Find where the given text appears and provide that cell's center as (x, y) coordinate. 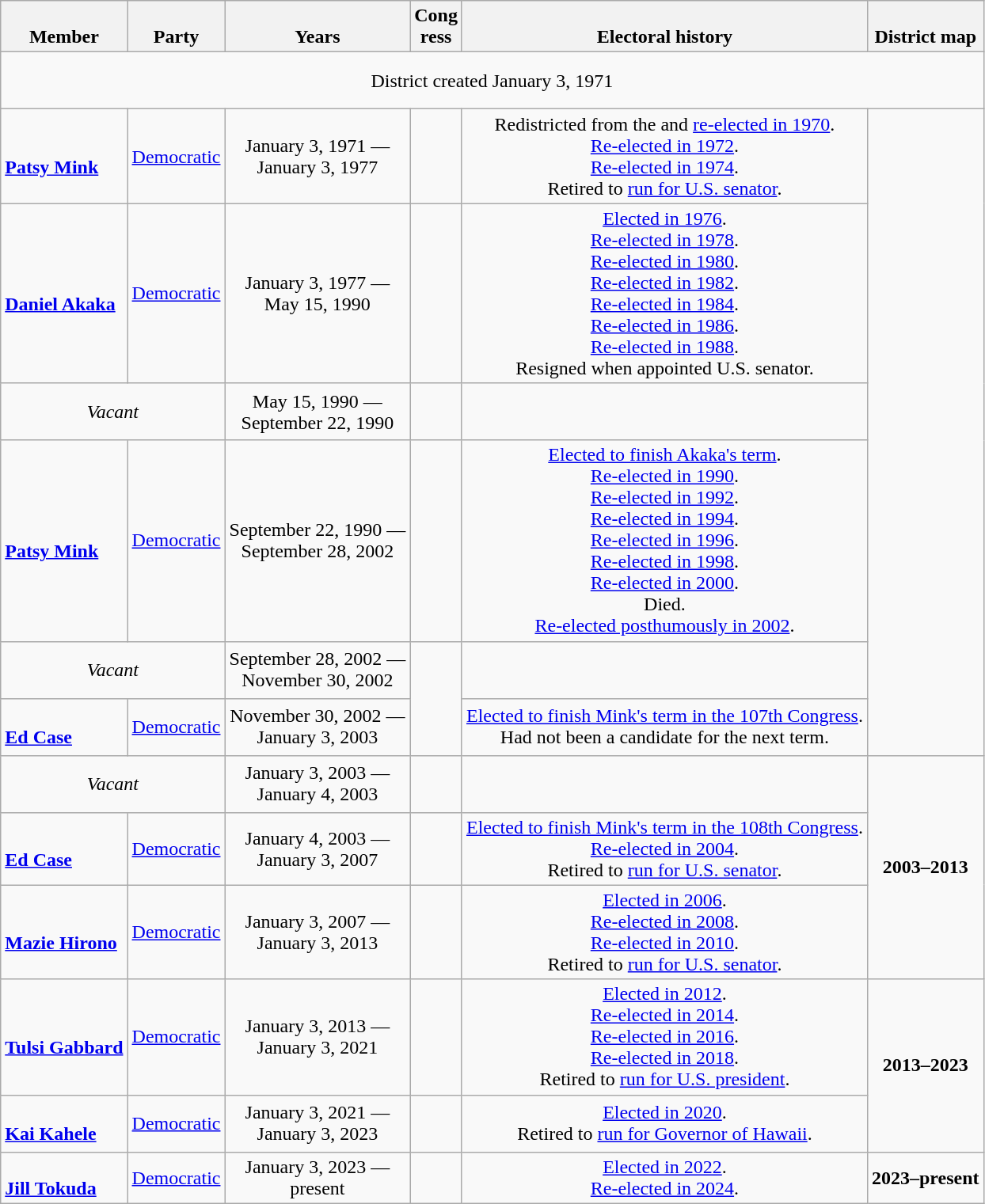
January 3, 1977 —May 15, 1990 (318, 293)
District created January 3, 1971 (492, 81)
2013–2023 (925, 1065)
Elected to finish Mink's term in the 108th Congress.Re-elected in 2004.Retired to run for U.S. senator. (664, 849)
January 3, 2023 —present (318, 1178)
Member (64, 27)
Elected in 2012.Re-elected in 2014.Re-elected in 2016.Re-elected in 2018.Retired to run for U.S. president. (664, 1037)
November 30, 2002 —January 3, 2003 (318, 727)
Jill Tokuda (64, 1178)
2003–2013 (925, 868)
Kai Kahele (64, 1123)
September 22, 1990 —September 28, 2002 (318, 541)
January 3, 2021 —January 3, 2023 (318, 1123)
Elected to finish Mink's term in the 107th Congress.Had not been a candidate for the next term. (664, 727)
District map (925, 27)
Years (318, 27)
Mazie Hirono (64, 932)
May 15, 1990 —September 22, 1990 (318, 412)
January 3, 1971 —January 3, 1977 (318, 157)
Electoral history (664, 27)
Tulsi Gabbard (64, 1037)
Redistricted from the and re-elected in 1970.Re-elected in 1972.Re-elected in 1974.Retired to run for U.S. senator. (664, 157)
January 4, 2003 —January 3, 2007 (318, 849)
Elected in 2020.Retired to run for Governor of Hawaii. (664, 1123)
January 3, 2007 —January 3, 2013 (318, 932)
Party (176, 27)
September 28, 2002 —November 30, 2002 (318, 670)
Daniel Akaka (64, 293)
January 3, 2003 —January 4, 2003 (318, 784)
Elected in 2022.Re-elected in 2024. (664, 1178)
January 3, 2013 —January 3, 2021 (318, 1037)
Congress (436, 27)
Elected in 2006.Re-elected in 2008.Re-elected in 2010.Retired to run for U.S. senator. (664, 932)
2023–present (925, 1178)
